Pinpoint the cell where the given text exists, returning its [X, Y] midpoint coordinate. 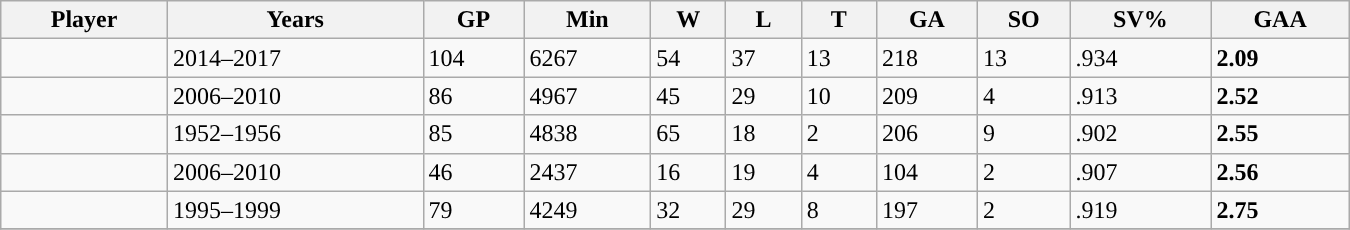
Min [588, 20]
85 [474, 134]
2.09 [1280, 58]
2.75 [1280, 210]
SV% [1140, 20]
GAA [1280, 20]
GP [474, 20]
19 [764, 172]
32 [688, 210]
8 [838, 210]
2.52 [1280, 96]
197 [926, 210]
Years [295, 20]
10 [838, 96]
45 [688, 96]
9 [1023, 134]
2437 [588, 172]
54 [688, 58]
16 [688, 172]
1952–1956 [295, 134]
W [688, 20]
2.56 [1280, 172]
6267 [588, 58]
79 [474, 210]
Player [84, 20]
18 [764, 134]
GA [926, 20]
.913 [1140, 96]
65 [688, 134]
SO [1023, 20]
4249 [588, 210]
L [764, 20]
46 [474, 172]
.902 [1140, 134]
1995–1999 [295, 210]
T [838, 20]
37 [764, 58]
4967 [588, 96]
4838 [588, 134]
2014–2017 [295, 58]
218 [926, 58]
209 [926, 96]
.919 [1140, 210]
.907 [1140, 172]
.934 [1140, 58]
86 [474, 96]
2.55 [1280, 134]
206 [926, 134]
